Return (X, Y) of the center of cell containing provided text 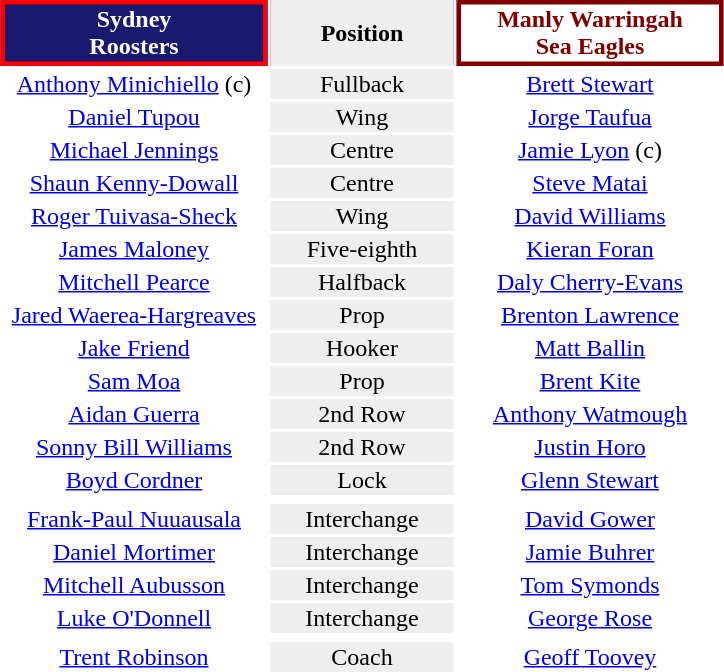
Mitchell Pearce (134, 282)
Luke O'Donnell (134, 618)
George Rose (590, 618)
Fullback (362, 84)
Michael Jennings (134, 150)
Sydney Roosters (134, 33)
Brenton Lawrence (590, 315)
Brett Stewart (590, 84)
Anthony Watmough (590, 414)
Roger Tuivasa-Sheck (134, 216)
Halfback (362, 282)
Glenn Stewart (590, 480)
Geoff Toovey (590, 657)
Lock (362, 480)
Kieran Foran (590, 249)
James Maloney (134, 249)
Manly WarringahSea Eagles (590, 33)
Daly Cherry-Evans (590, 282)
Jared Waerea-Hargreaves (134, 315)
David Williams (590, 216)
Coach (362, 657)
Five-eighth (362, 249)
Trent Robinson (134, 657)
Jamie Lyon (c) (590, 150)
Shaun Kenny-Dowall (134, 183)
David Gower (590, 519)
Position (362, 33)
Jake Friend (134, 348)
Daniel Tupou (134, 117)
Mitchell Aubusson (134, 585)
Tom Symonds (590, 585)
Boyd Cordner (134, 480)
Hooker (362, 348)
Daniel Mortimer (134, 552)
Aidan Guerra (134, 414)
Sam Moa (134, 381)
Anthony Minichiello (c) (134, 84)
Sonny Bill Williams (134, 447)
Frank-Paul Nuuausala (134, 519)
Justin Horo (590, 447)
Jorge Taufua (590, 117)
Jamie Buhrer (590, 552)
Steve Matai (590, 183)
Brent Kite (590, 381)
Matt Ballin (590, 348)
